Extract the [x, y] coordinate from the center of the cell holding the provided text.  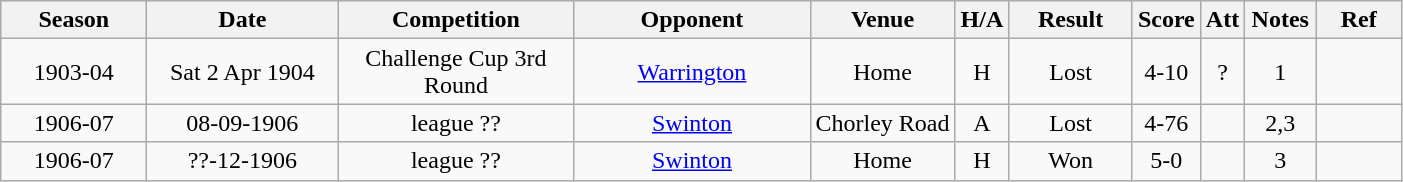
Ref [1359, 20]
5-0 [1166, 161]
Result [1071, 20]
Chorley Road [882, 123]
Opponent [692, 20]
1 [1280, 72]
4-76 [1166, 123]
4-10 [1166, 72]
Season [74, 20]
2,3 [1280, 123]
H/A [982, 20]
Score [1166, 20]
??-12-1906 [242, 161]
Won [1071, 161]
Warrington [692, 72]
Notes [1280, 20]
3 [1280, 161]
08-09-1906 [242, 123]
Competition [456, 20]
A [982, 123]
Challenge Cup 3rd Round [456, 72]
Sat 2 Apr 1904 [242, 72]
? [1222, 72]
Venue [882, 20]
Date [242, 20]
Att [1222, 20]
1903-04 [74, 72]
